For the text-containing cell, return its midpoint in [x, y] coordinate format. 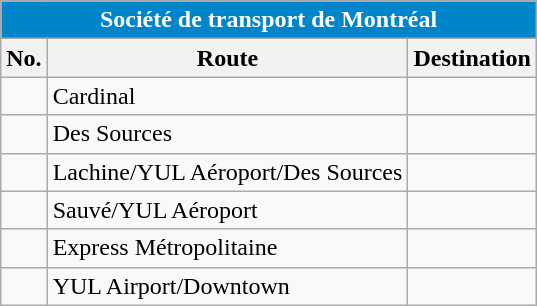
Lachine/YUL Aéroport/Des Sources [228, 172]
Société de transport de Montréal [269, 20]
Destination [472, 58]
No. [24, 58]
Route [228, 58]
Express Métropolitaine [228, 248]
Cardinal [228, 96]
YUL Airport/Downtown [228, 286]
Sauvé/YUL Aéroport [228, 210]
Des Sources [228, 134]
